For the text-containing cell, return its midpoint in (x, y) coordinate format. 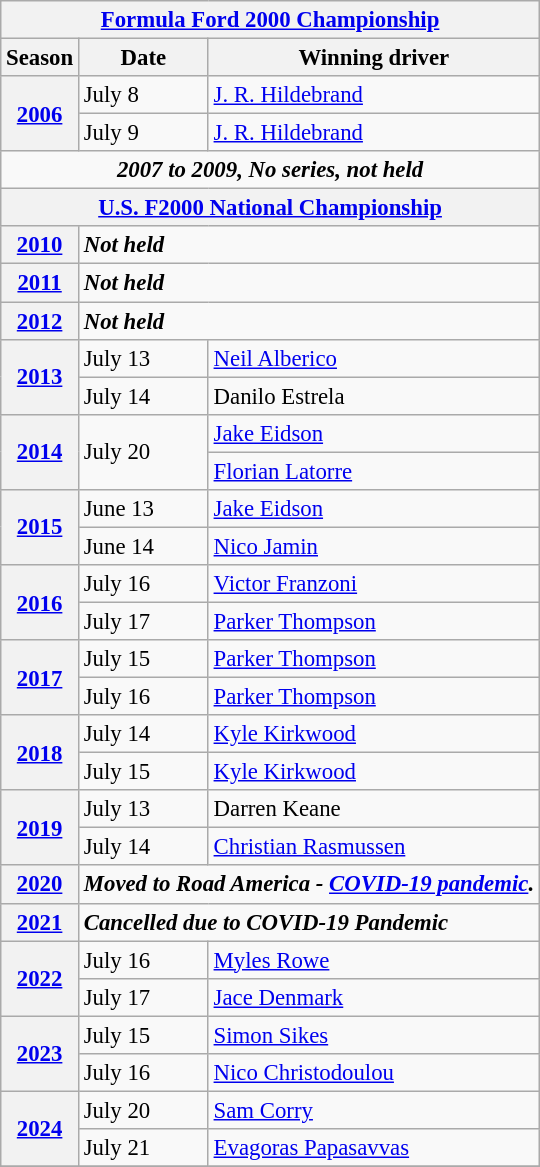
Formula Ford 2000 Championship (270, 20)
2012 (40, 321)
Neil Alberico (374, 358)
2010 (40, 245)
2006 (40, 114)
June 13 (143, 509)
2017 (40, 678)
2024 (40, 1128)
Christian Rasmussen (374, 847)
July 8 (143, 95)
Moved to Road America - COVID-19 pandemic. (308, 885)
July 21 (143, 1148)
2021 (40, 922)
2022 (40, 978)
2007 to 2009, No series, not held (270, 170)
July 9 (143, 133)
Evagoras Papasavvas (374, 1148)
2016 (40, 602)
Myles Rowe (374, 960)
Darren Keane (374, 809)
U.S. F2000 National Championship (270, 208)
Nico Jamin (374, 546)
Date (143, 58)
2011 (40, 283)
Cancelled due to COVID-19 Pandemic (308, 922)
Jace Denmark (374, 997)
Nico Christodoulou (374, 1073)
2020 (40, 885)
Season (40, 58)
2023 (40, 1054)
2014 (40, 452)
2015 (40, 528)
Sam Corry (374, 1110)
Simon Sikes (374, 1035)
2018 (40, 752)
Danilo Estrela (374, 396)
Winning driver (374, 58)
Victor Franzoni (374, 584)
2019 (40, 828)
2013 (40, 376)
June 14 (143, 546)
Florian Latorre (374, 471)
